Pinpoint the cell where the given text exists, returning its [X, Y] midpoint coordinate. 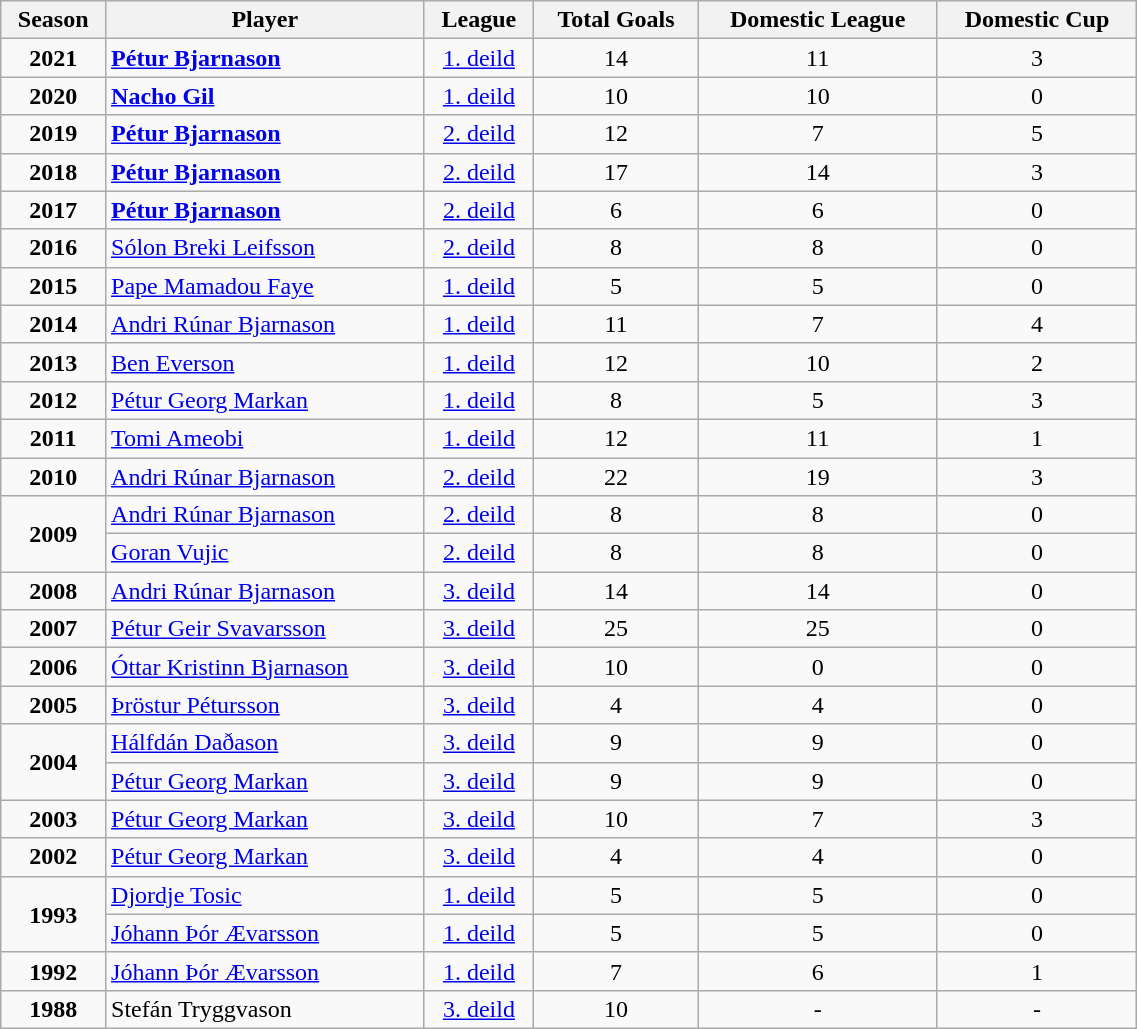
2 [1037, 362]
Sólon Breki Leifsson [265, 248]
2012 [54, 400]
19 [818, 477]
Tomi Ameobi [265, 438]
1988 [54, 1009]
Domestic Cup [1037, 20]
2006 [54, 667]
2003 [54, 819]
2014 [54, 324]
2007 [54, 629]
2020 [54, 96]
Nacho Gil [265, 96]
2008 [54, 591]
2013 [54, 362]
Þröstur Pétursson [265, 705]
2005 [54, 705]
2018 [54, 172]
1992 [54, 971]
2010 [54, 477]
2004 [54, 762]
Hálfdán Daðason [265, 743]
1993 [54, 914]
Ben Everson [265, 362]
Stefán Tryggvason [265, 1009]
Domestic League [818, 20]
2015 [54, 286]
Pétur Geir Svavarsson [265, 629]
2021 [54, 58]
2019 [54, 134]
2017 [54, 210]
17 [616, 172]
2011 [54, 438]
Djordje Tosic [265, 895]
2002 [54, 857]
22 [616, 477]
Total Goals [616, 20]
League [479, 20]
Óttar Kristinn Bjarnason [265, 667]
2016 [54, 248]
Player [265, 20]
Goran Vujic [265, 553]
Season [54, 20]
Pape Mamadou Faye [265, 286]
2009 [54, 534]
